Return [X, Y] of the center of cell containing provided text 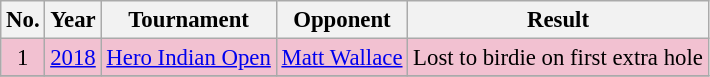
Result [558, 20]
Opponent [342, 20]
Lost to birdie on first extra hole [558, 58]
Hero Indian Open [188, 58]
1 [23, 58]
Matt Wallace [342, 58]
Tournament [188, 20]
Year [73, 20]
2018 [73, 58]
No. [23, 20]
